Output the (x, y) coordinate of the center of the cell containing the given text.  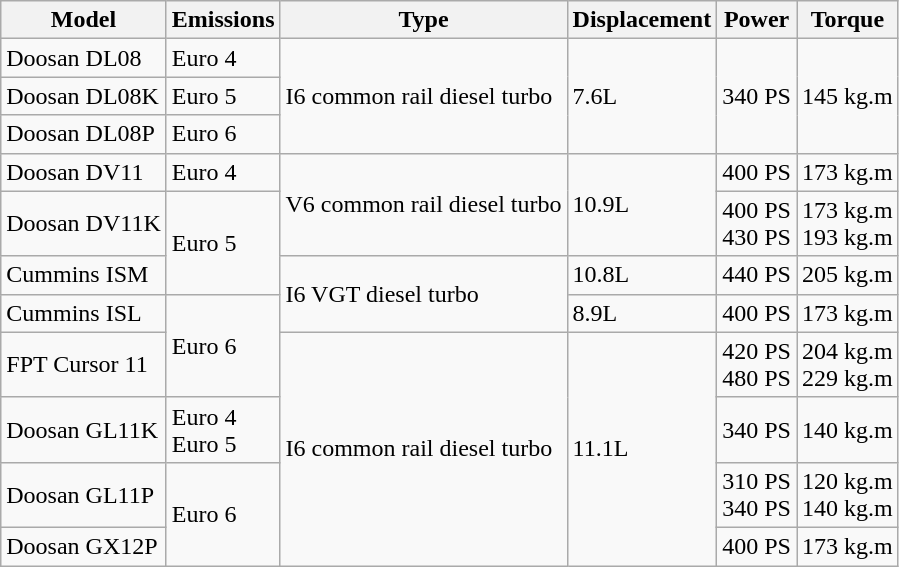
Doosan GL11K (84, 430)
Type (424, 20)
Euro 4Euro 5 (223, 430)
Model (84, 20)
173 kg.m193 kg.m (847, 224)
11.1L (642, 448)
310 PS340 PS (757, 494)
Cummins ISM (84, 275)
Torque (847, 20)
204 kg.m229 kg.m (847, 364)
420 PS480 PS (757, 364)
Cummins ISL (84, 313)
10.8L (642, 275)
400 PS430 PS (757, 224)
Displacement (642, 20)
440 PS (757, 275)
140 kg.m (847, 430)
V6 common rail diesel turbo (424, 204)
Doosan GL11P (84, 494)
Power (757, 20)
FPT Cursor 11 (84, 364)
Doosan DV11 (84, 172)
Doosan DL08 (84, 58)
7.6L (642, 96)
Emissions (223, 20)
I6 VGT diesel turbo (424, 294)
120 kg.m140 kg.m (847, 494)
10.9L (642, 204)
8.9L (642, 313)
Doosan DL08K (84, 96)
Doosan GX12P (84, 546)
145 kg.m (847, 96)
Doosan DL08P (84, 134)
205 kg.m (847, 275)
Doosan DV11K (84, 224)
